Locate the cell with the specified text and output its [x, y] center coordinate. 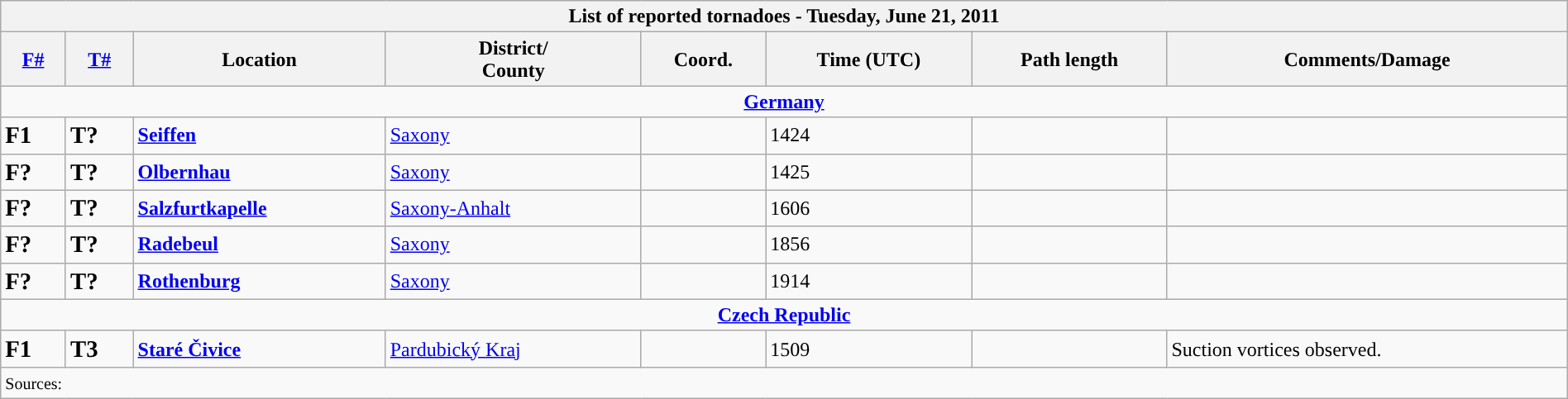
1914 [869, 281]
Rothenburg [260, 281]
T3 [99, 349]
Path length [1069, 59]
District/County [513, 59]
Pardubický Kraj [513, 349]
List of reported tornadoes - Tuesday, June 21, 2011 [784, 17]
Saxony-Anhalt [513, 208]
Radebeul [260, 245]
Sources: [784, 382]
1509 [869, 349]
1425 [869, 172]
Staré Čivice [260, 349]
1424 [869, 135]
1856 [869, 245]
1606 [869, 208]
Olbernhau [260, 172]
Coord. [703, 59]
Seiffen [260, 135]
Comments/Damage [1367, 59]
Suction vortices observed. [1367, 349]
Time (UTC) [869, 59]
Salzfurtkapelle [260, 208]
Czech Republic [784, 315]
F# [33, 59]
Germany [784, 102]
Location [260, 59]
T# [99, 59]
